Provide the (x, y) coordinate of the cell's center where the given text is located.  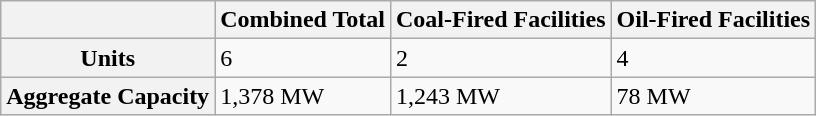
Aggregate Capacity (108, 96)
Oil-Fired Facilities (714, 20)
2 (500, 58)
6 (303, 58)
Combined Total (303, 20)
Units (108, 58)
1,378 MW (303, 96)
1,243 MW (500, 96)
4 (714, 58)
Coal-Fired Facilities (500, 20)
78 MW (714, 96)
